Identify which cell holds the provided text, then report its (X, Y) central coordinate. 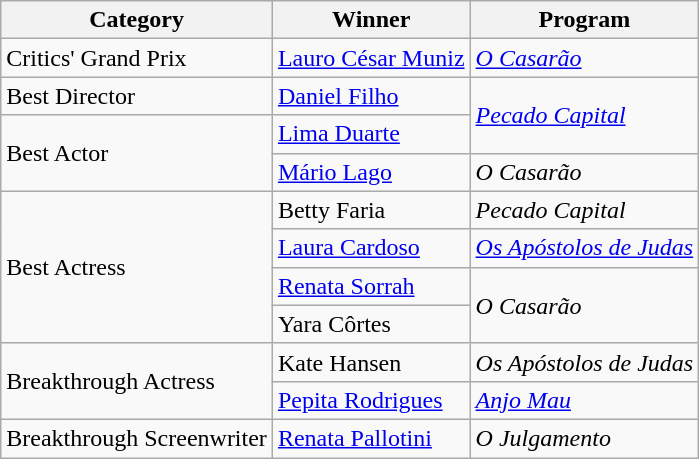
Breakthrough Screenwriter (137, 438)
Anjo Mau (584, 400)
Mário Lago (371, 172)
Program (584, 20)
Lima Duarte (371, 134)
Betty Faria (371, 210)
Best Director (137, 96)
Yara Côrtes (371, 324)
Best Actor (137, 153)
O Julgamento (584, 438)
Laura Cardoso (371, 248)
Daniel Filho (371, 96)
Kate Hansen (371, 362)
Winner (371, 20)
Best Actress (137, 267)
Category (137, 20)
Renata Sorrah (371, 286)
Pepita Rodrigues (371, 400)
Critics' Grand Prix (137, 58)
Lauro César Muniz (371, 58)
Renata Pallotini (371, 438)
Breakthrough Actress (137, 381)
